Return the (x, y) coordinate for the center point of the cell that contains the specified text.  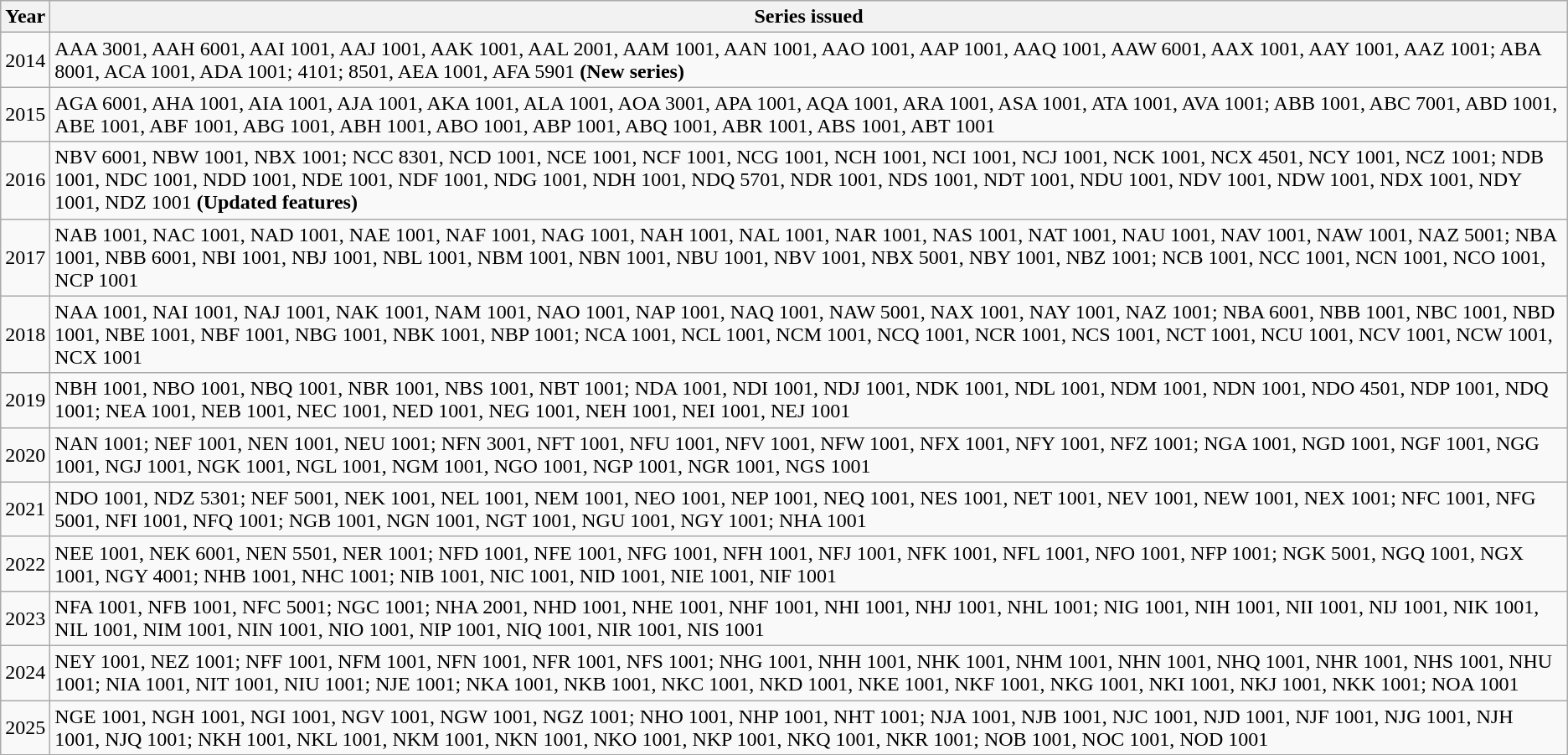
2016 (25, 180)
2022 (25, 563)
2015 (25, 114)
2021 (25, 509)
2024 (25, 672)
2018 (25, 334)
2014 (25, 60)
Year (25, 17)
2019 (25, 401)
2020 (25, 454)
2017 (25, 257)
2023 (25, 618)
2025 (25, 727)
Series issued (809, 17)
